Scan for the cell matching the given text and deliver its (X, Y) coordinate at center. 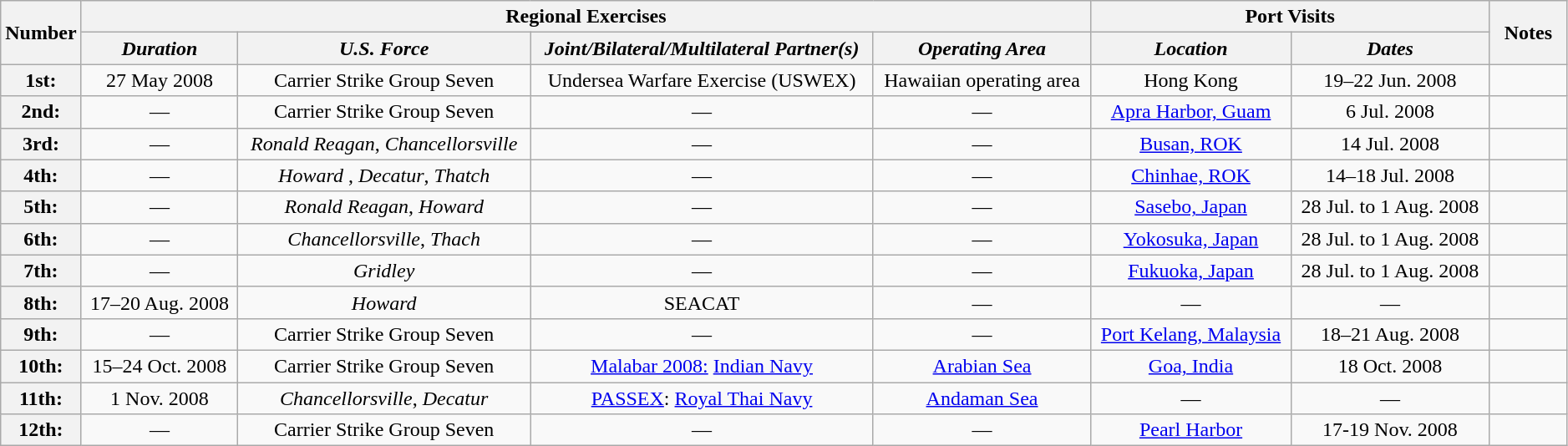
Gridley (384, 271)
17-19 Nov. 2008 (1390, 430)
Goa, India (1191, 366)
8th: (41, 302)
Fukuoka, Japan (1191, 271)
4th: (41, 175)
Operating Area (982, 48)
Ronald Reagan, Chancellorsville (384, 144)
Port Visits (1290, 17)
Hong Kong (1191, 80)
Number (41, 33)
Location (1191, 48)
9th: (41, 334)
Howard , Decatur, Thatch (384, 175)
Undersea Warfare Exercise (USWEX) (702, 80)
27 May 2008 (160, 80)
6th: (41, 239)
SEACAT (702, 302)
6 Jul. 2008 (1390, 112)
15–24 Oct. 2008 (160, 366)
U.S. Force (384, 48)
Busan, ROK (1191, 144)
10th: (41, 366)
Notes (1529, 33)
Malabar 2008: Indian Navy (702, 366)
14–18 Jul. 2008 (1390, 175)
2nd: (41, 112)
7th: (41, 271)
Arabian Sea (982, 366)
Regional Exercises (586, 17)
Apra Harbor, Guam (1191, 112)
14 Jul. 2008 (1390, 144)
Dates (1390, 48)
PASSEX: Royal Thai Navy (702, 398)
Chancellorsville, Thach (384, 239)
Andaman Sea (982, 398)
Duration (160, 48)
Ronald Reagan, Howard (384, 207)
18 Oct. 2008 (1390, 366)
Pearl Harbor (1191, 430)
1st: (41, 80)
5th: (41, 207)
1 Nov. 2008 (160, 398)
Yokosuka, Japan (1191, 239)
Chinhae, ROK (1191, 175)
3rd: (41, 144)
Hawaiian operating area (982, 80)
19–22 Jun. 2008 (1390, 80)
17–20 Aug. 2008 (160, 302)
12th: (41, 430)
Howard (384, 302)
Sasebo, Japan (1191, 207)
Port Kelang, Malaysia (1191, 334)
11th: (41, 398)
Joint/Bilateral/Multilateral Partner(s) (702, 48)
Chancellorsville, Decatur (384, 398)
18–21 Aug. 2008 (1390, 334)
